Return [X, Y] of the center of cell containing provided text 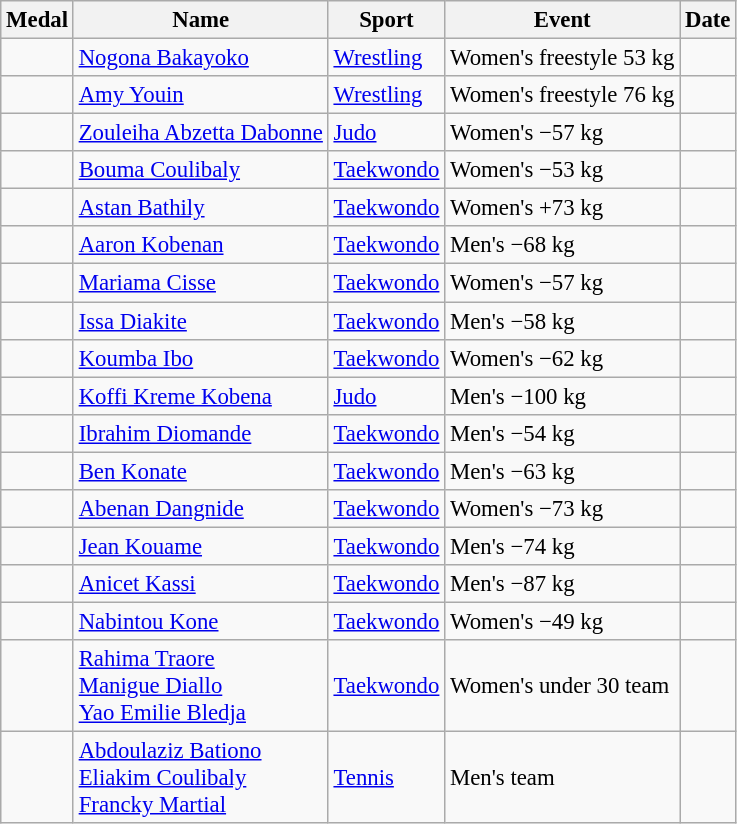
Women's −62 kg [562, 358]
Rahima TraoreManigue DialloYao Emilie Bledja [200, 686]
Men's team [562, 778]
Women's freestyle 53 kg [562, 58]
Women's −49 kg [562, 621]
Aaron Kobenan [200, 245]
Issa Diakite [200, 321]
Anicet Kassi [200, 584]
Women's −53 kg [562, 170]
Ibrahim Diomande [200, 433]
Nabintou Kone [200, 621]
Women's freestyle 76 kg [562, 95]
Name [200, 20]
Date [708, 20]
Event [562, 20]
Koffi Kreme Kobena [200, 396]
Men's −68 kg [562, 245]
Men's −87 kg [562, 584]
Koumba Ibo [200, 358]
Women's −73 kg [562, 509]
Bouma Coulibaly [200, 170]
Medal [38, 20]
Abenan Dangnide [200, 509]
Zouleiha Abzetta Dabonne [200, 133]
Ben Konate [200, 471]
Amy Youin [200, 95]
Astan Bathily [200, 208]
Women's +73 kg [562, 208]
Sport [386, 20]
Women's under 30 team [562, 686]
Men's −63 kg [562, 471]
Jean Kouame [200, 546]
Men's −100 kg [562, 396]
Abdoulaziz BationoEliakim CoulibalyFrancky Martial [200, 778]
Men's −54 kg [562, 433]
Mariama Cisse [200, 283]
Tennis [386, 778]
Nogona Bakayoko [200, 58]
Men's −74 kg [562, 546]
Men's −58 kg [562, 321]
